Extract the (x, y) coordinate from the center of the cell holding the provided text.  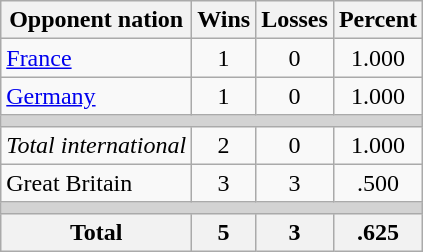
Germany (96, 96)
5 (224, 232)
.625 (378, 232)
2 (224, 145)
France (96, 58)
Total international (96, 145)
Percent (378, 20)
Great Britain (96, 183)
Opponent nation (96, 20)
Wins (224, 20)
.500 (378, 183)
Losses (295, 20)
Total (96, 232)
